Output the (x, y) coordinate of the center of the cell containing the given text.  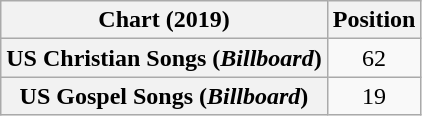
Position (374, 20)
US Christian Songs (Billboard) (164, 58)
19 (374, 96)
62 (374, 58)
Chart (2019) (164, 20)
US Gospel Songs (Billboard) (164, 96)
